For the text-containing cell, return its midpoint in (X, Y) coordinate format. 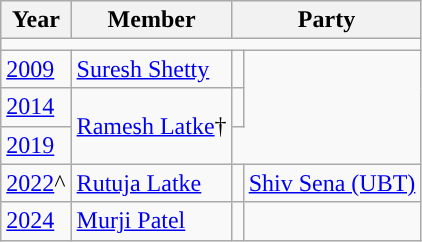
2019 (36, 145)
2009 (36, 69)
2014 (36, 107)
Year (36, 20)
Murji Patel (152, 221)
Party (326, 20)
Rutuja Latke (152, 183)
2022^ (36, 183)
Member (152, 20)
Shiv Sena (UBT) (332, 183)
Suresh Shetty (152, 69)
Ramesh Latke† (152, 126)
2024 (36, 221)
